Output the [X, Y] coordinate of the center of the cell containing the given text.  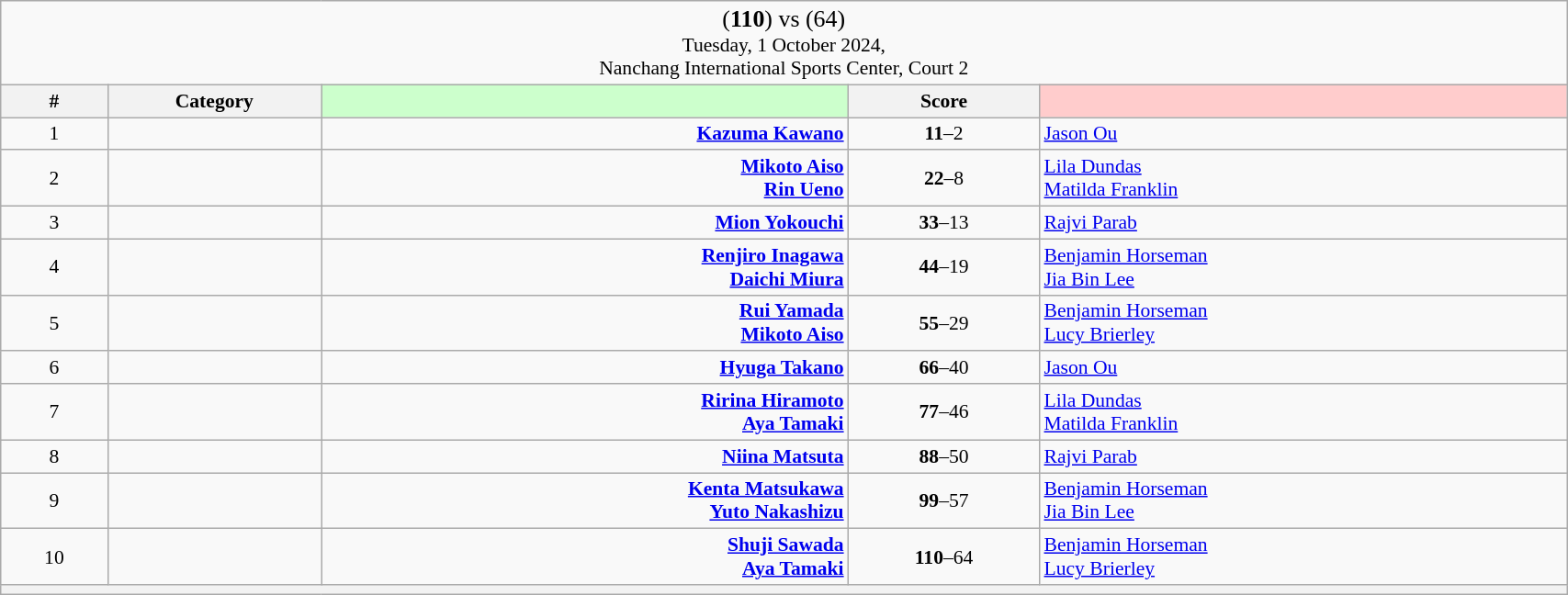
Kenta Matsukawa Yuto Nakashizu [585, 501]
99–57 [944, 501]
6 [54, 368]
Niina Matsuta [585, 456]
4 [54, 266]
Score [944, 101]
11–2 [944, 134]
7 [54, 411]
Rui Yamada Mikoto Aiso [585, 323]
22–8 [944, 178]
9 [54, 501]
88–50 [944, 456]
Category [215, 101]
10 [54, 556]
110–64 [944, 556]
3 [54, 223]
(110) vs (64)Tuesday, 1 October 2024, Nanchang International Sports Center, Court 2 [784, 42]
44–19 [944, 266]
77–46 [944, 411]
Kazuma Kawano [585, 134]
# [54, 101]
Shuji Sawada Aya Tamaki [585, 556]
2 [54, 178]
55–29 [944, 323]
5 [54, 323]
Renjiro Inagawa Daichi Miura [585, 266]
8 [54, 456]
Ririna Hiramoto Aya Tamaki [585, 411]
33–13 [944, 223]
1 [54, 134]
Mion Yokouchi [585, 223]
Hyuga Takano [585, 368]
Mikoto Aiso Rin Ueno [585, 178]
66–40 [944, 368]
